Identify which cell holds the provided text, then report its [x, y] central coordinate. 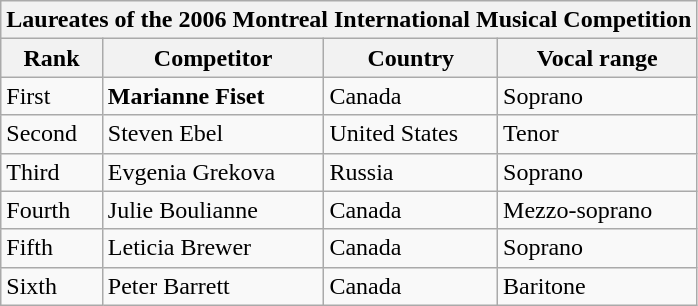
Rank [52, 58]
Tenor [598, 134]
First [52, 96]
Leticia Brewer [213, 248]
Competitor [213, 58]
Marianne Fiset [213, 96]
Fifth [52, 248]
Vocal range [598, 58]
Third [52, 172]
Sixth [52, 286]
United States [411, 134]
Julie Boulianne [213, 210]
Peter Barrett [213, 286]
Steven Ebel [213, 134]
Evgenia Grekova [213, 172]
Fourth [52, 210]
Laureates of the 2006 Montreal International Musical Competition [349, 20]
Country [411, 58]
Russia [411, 172]
Baritone [598, 286]
Second [52, 134]
Mezzo-soprano [598, 210]
